Scan for the cell matching the given text and deliver its (x, y) coordinate at center. 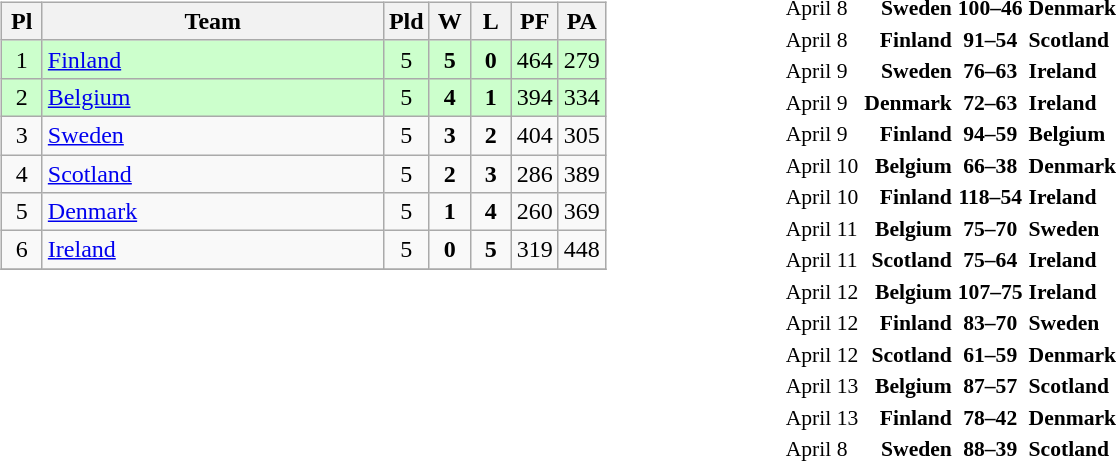
305 (582, 135)
66–38 (990, 165)
369 (582, 212)
75–70 (990, 228)
260 (534, 212)
107–75 (990, 291)
L (490, 21)
389 (582, 173)
118–54 (990, 197)
PA (582, 21)
87–57 (990, 386)
W (450, 21)
279 (582, 59)
94–59 (990, 134)
464 (534, 59)
April 8 (822, 39)
61–59 (990, 354)
78–42 (990, 417)
Ireland (212, 250)
Pl (22, 21)
76–63 (990, 71)
319 (534, 250)
75–64 (990, 260)
6 (22, 250)
286 (534, 173)
404 (534, 135)
83–70 (990, 323)
PF (534, 21)
334 (582, 97)
91–54 (990, 39)
448 (582, 250)
Pld (406, 21)
394 (534, 97)
72–63 (990, 102)
Team (212, 21)
